Provide the [x, y] coordinate of the cell's center where the given text is located.  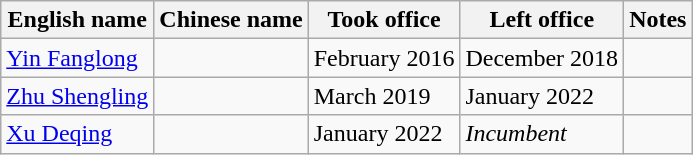
English name [78, 20]
December 2018 [542, 58]
Zhu Shengling [78, 96]
Xu Deqing [78, 134]
Notes [658, 20]
Chinese name [231, 20]
Took office [384, 20]
March 2019 [384, 96]
February 2016 [384, 58]
Incumbent [542, 134]
Left office [542, 20]
Yin Fanglong [78, 58]
